Pinpoint the cell where the given text exists, returning its (x, y) midpoint coordinate. 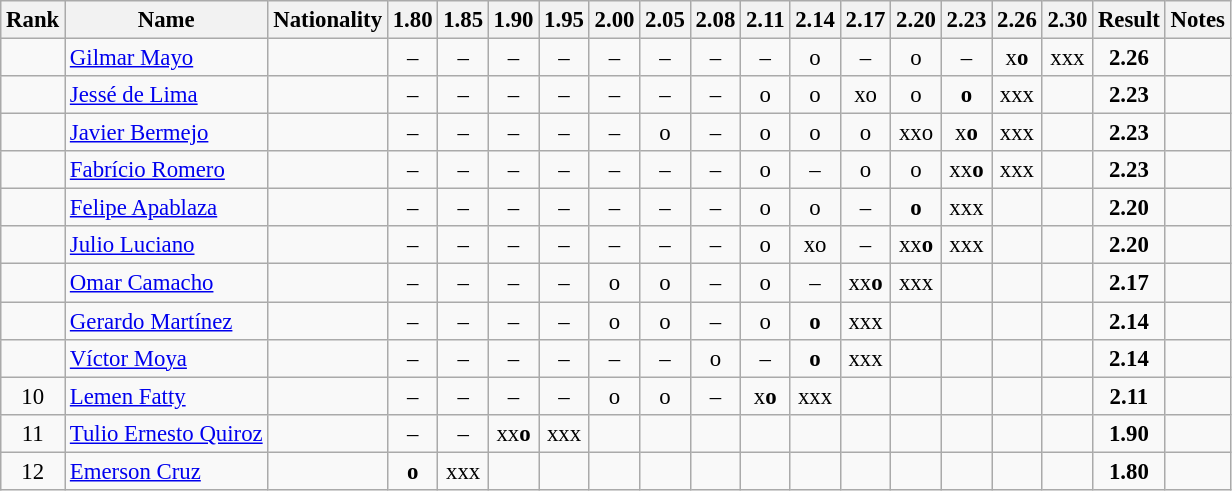
Fabrício Romero (166, 170)
10 (33, 396)
Gerardo Martínez (166, 321)
Javier Bermejo (166, 133)
Víctor Moya (166, 358)
12 (33, 471)
Emerson Cruz (166, 471)
Rank (33, 20)
2.30 (1067, 20)
2.05 (665, 20)
2.00 (614, 20)
Nationality (328, 20)
2.08 (715, 20)
Lemen Fatty (166, 396)
Notes (1198, 20)
1.85 (463, 20)
Result (1130, 20)
11 (33, 433)
Julio Luciano (166, 245)
Name (166, 20)
Tulio Ernesto Quiroz (166, 433)
Felipe Apablaza (166, 208)
1.95 (564, 20)
Gilmar Mayo (166, 58)
Jessé de Lima (166, 95)
Omar Camacho (166, 283)
